Output the [X, Y] coordinate of the center of the cell containing the given text.  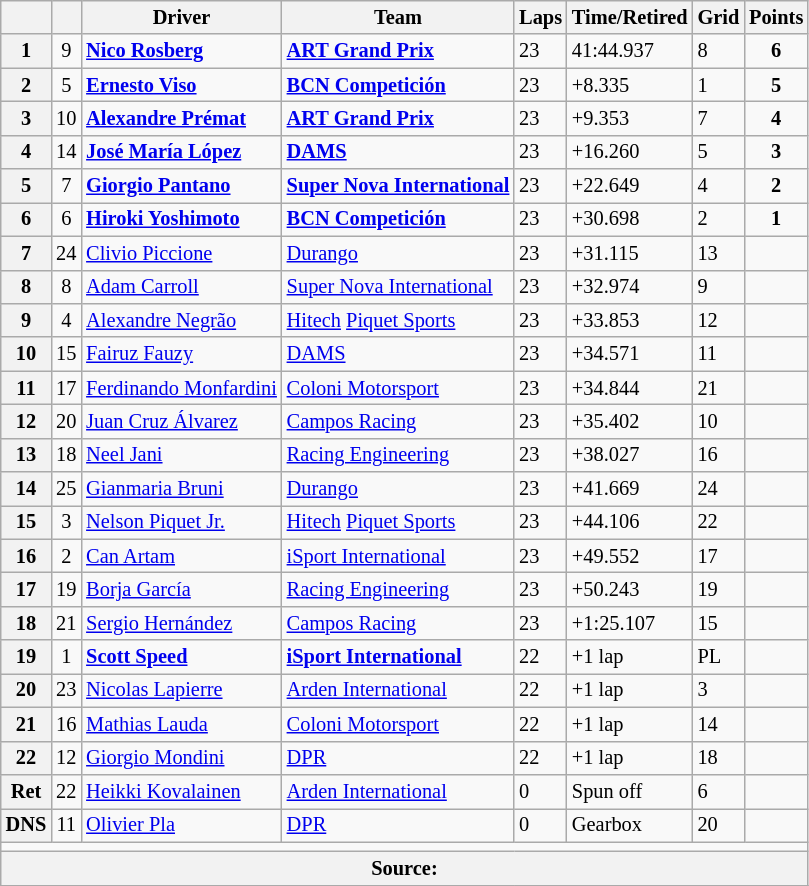
Gearbox [630, 825]
Giorgio Pantano [182, 186]
Team [398, 17]
PL [719, 657]
Alexandre Prémat [182, 118]
+50.243 [630, 589]
Clivio Piccione [182, 253]
Laps [540, 17]
25 [66, 489]
Alexandre Negrão [182, 320]
Driver [182, 17]
+34.844 [630, 388]
Mathias Lauda [182, 724]
+44.106 [630, 522]
Nelson Piquet Jr. [182, 522]
+30.698 [630, 219]
Ret [26, 791]
Spun off [630, 791]
+33.853 [630, 320]
+8.335 [630, 85]
Ernesto Viso [182, 85]
Scott Speed [182, 657]
Time/Retired [630, 17]
Sergio Hernández [182, 623]
Grid [719, 17]
+31.115 [630, 253]
DNS [26, 825]
Borja García [182, 589]
Can Artam [182, 556]
Nicolas Lapierre [182, 690]
Adam Carroll [182, 287]
Ferdinando Monfardini [182, 388]
Source: [404, 868]
Points [776, 17]
Hiroki Yoshimoto [182, 219]
José María López [182, 152]
+32.974 [630, 287]
+22.649 [630, 186]
+34.571 [630, 354]
Fairuz Fauzy [182, 354]
+35.402 [630, 421]
Heikki Kovalainen [182, 791]
+41.669 [630, 489]
Gianmaria Bruni [182, 489]
Nico Rosberg [182, 51]
Juan Cruz Álvarez [182, 421]
+16.260 [630, 152]
Giorgio Mondini [182, 758]
+1:25.107 [630, 623]
+49.552 [630, 556]
+38.027 [630, 455]
+9.353 [630, 118]
Olivier Pla [182, 825]
41:44.937 [630, 51]
Neel Jani [182, 455]
